Return the [x, y] coordinate for the center point of the cell that contains the specified text.  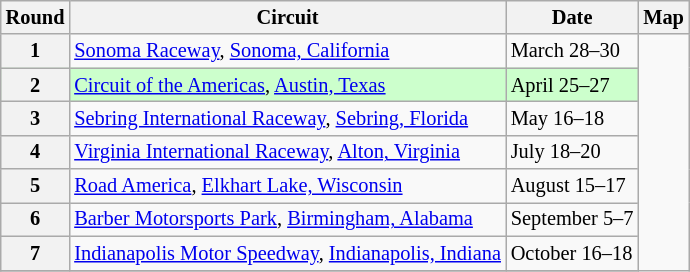
April 25–27 [572, 85]
4 [36, 152]
6 [36, 219]
3 [36, 118]
March 28–30 [572, 51]
Date [572, 17]
7 [36, 253]
May 16–18 [572, 118]
October 16–18 [572, 253]
Road America, Elkhart Lake, Wisconsin [287, 186]
2 [36, 85]
1 [36, 51]
September 5–7 [572, 219]
Virginia International Raceway, Alton, Virginia [287, 152]
Barber Motorsports Park, Birmingham, Alabama [287, 219]
July 18–20 [572, 152]
Indianapolis Motor Speedway, Indianapolis, Indiana [287, 253]
Map [663, 17]
August 15–17 [572, 186]
Round [36, 17]
Circuit of the Americas, Austin, Texas [287, 85]
Circuit [287, 17]
Sonoma Raceway, Sonoma, California [287, 51]
5 [36, 186]
Sebring International Raceway, Sebring, Florida [287, 118]
